Capture the cell that displays the provided text and extract its [X, Y] central coordinate. 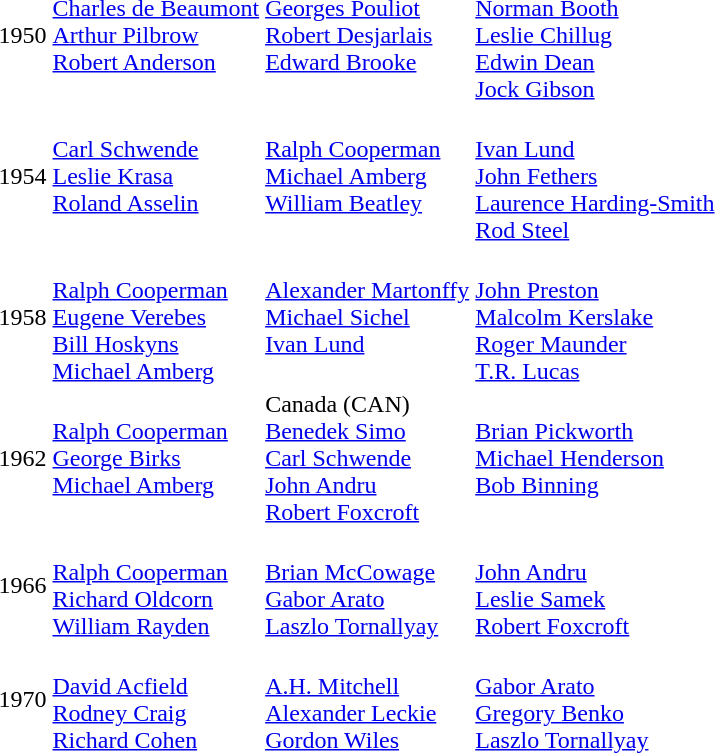
Alexander MartonffyMichael SichelIvan Lund [368, 317]
Canada (CAN)Benedek SimoCarl SchwendeJohn AndruRobert Foxcroft [368, 458]
Ralph CoopermanEugene VerebesBill HoskynsMichael Amberg [156, 317]
Ralph CoopermanRichard OldcornWilliam Rayden [156, 586]
Ralph CoopermanMichael AmbergWilliam Beatley [368, 176]
Carl SchwendeLeslie KrasaRoland Asselin [156, 176]
Ralph CoopermanGeorge BirksMichael Amberg [156, 458]
Brian McCowageGabor AratoLaszlo Tornallyay [368, 586]
